Capture the cell that displays the provided text and extract its (x, y) central coordinate. 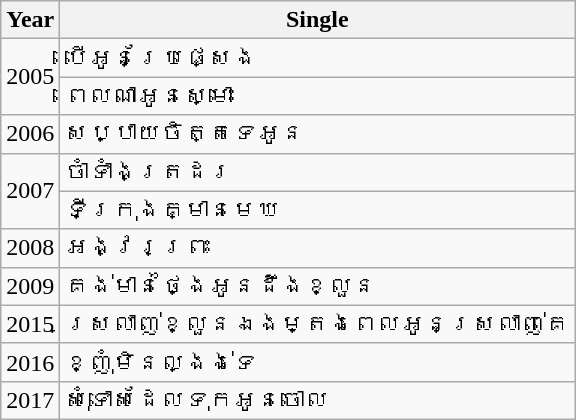
ពេលណាអូនស្មោះ (318, 96)
គង់មានថ្ងៃអូនដឹងខ្លួន (318, 286)
2016 (30, 362)
សប្បាយចិត្តទេអូន (318, 134)
សុំទោសដែលទុកអូនចោល (318, 400)
អង្វរព្រះ (318, 248)
Single (318, 20)
2008 (30, 248)
2015 (30, 324)
2009 (30, 286)
ទីក្រុងគ្មានមេឃ (318, 210)
ខ្ញុំមិនល្ងង់ទេ (318, 362)
ស្រលាញ់ខ្លួនឯងម្តងពេលអូនស្រលាញ់គេ (318, 324)
2006 (30, 134)
2017 (30, 400)
ចាំទាំងត្រដរ (318, 172)
2007 (30, 191)
បើអូនប្រែផ្សេង (318, 58)
2005 (30, 77)
Year (30, 20)
